From the cell containing the given text, extract its center point as (x, y) coordinate. 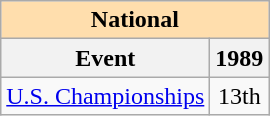
Event (106, 58)
1989 (240, 58)
U.S. Championships (106, 96)
National (135, 20)
13th (240, 96)
